Locate the cell with the specified text and output its [X, Y] center coordinate. 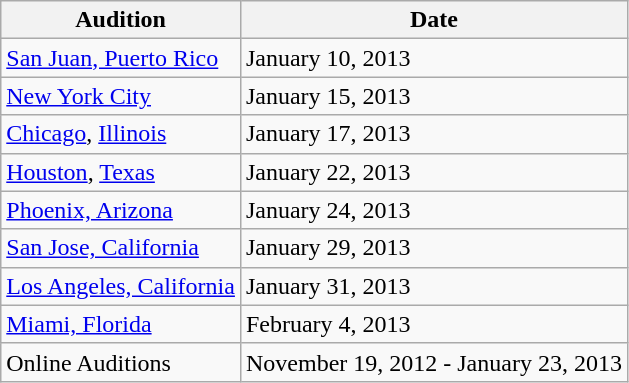
Date [434, 20]
January 24, 2013 [434, 210]
Chicago, Illinois [121, 134]
January 15, 2013 [434, 96]
Houston, Texas [121, 172]
November 19, 2012 - January 23, 2013 [434, 362]
January 17, 2013 [434, 134]
New York City [121, 96]
Miami, Florida [121, 324]
San Jose, California [121, 248]
January 31, 2013 [434, 286]
Online Auditions [121, 362]
Audition [121, 20]
Los Angeles, California [121, 286]
January 22, 2013 [434, 172]
Phoenix, Arizona [121, 210]
February 4, 2013 [434, 324]
January 10, 2013 [434, 58]
San Juan, Puerto Rico [121, 58]
January 29, 2013 [434, 248]
